Return (x, y) of the center of cell containing provided text 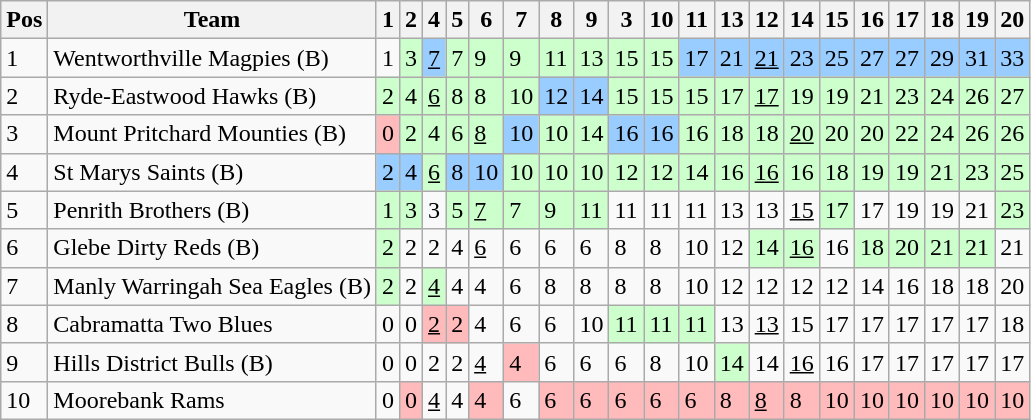
Penrith Brothers (B) (212, 210)
Pos (24, 20)
St Marys Saints (B) (212, 172)
Manly Warringah Sea Eagles (B) (212, 286)
29 (942, 58)
Wentworthville Magpies (B) (212, 58)
Ryde-Eastwood Hawks (B) (212, 96)
Glebe Dirty Reds (B) (212, 248)
22 (906, 134)
Moorebank Rams (212, 400)
Team (212, 20)
33 (1012, 58)
Hills District Bulls (B) (212, 362)
Cabramatta Two Blues (212, 324)
Mount Pritchard Mounties (B) (212, 134)
31 (978, 58)
